Scan for the cell matching the given text and deliver its (x, y) coordinate at center. 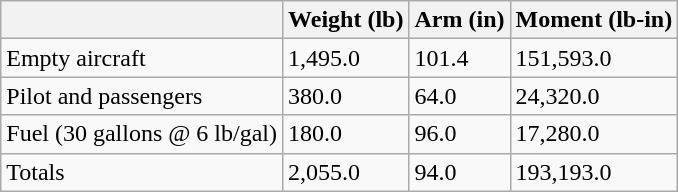
2,055.0 (346, 172)
64.0 (460, 96)
Totals (142, 172)
151,593.0 (594, 58)
101.4 (460, 58)
193,193.0 (594, 172)
17,280.0 (594, 134)
94.0 (460, 172)
Moment (lb-in) (594, 20)
180.0 (346, 134)
Empty aircraft (142, 58)
380.0 (346, 96)
Pilot and passengers (142, 96)
Arm (in) (460, 20)
1,495.0 (346, 58)
Fuel (30 gallons @ 6 lb/gal) (142, 134)
96.0 (460, 134)
24,320.0 (594, 96)
Weight (lb) (346, 20)
